Output the (X, Y) coordinate of the center of the cell containing the given text.  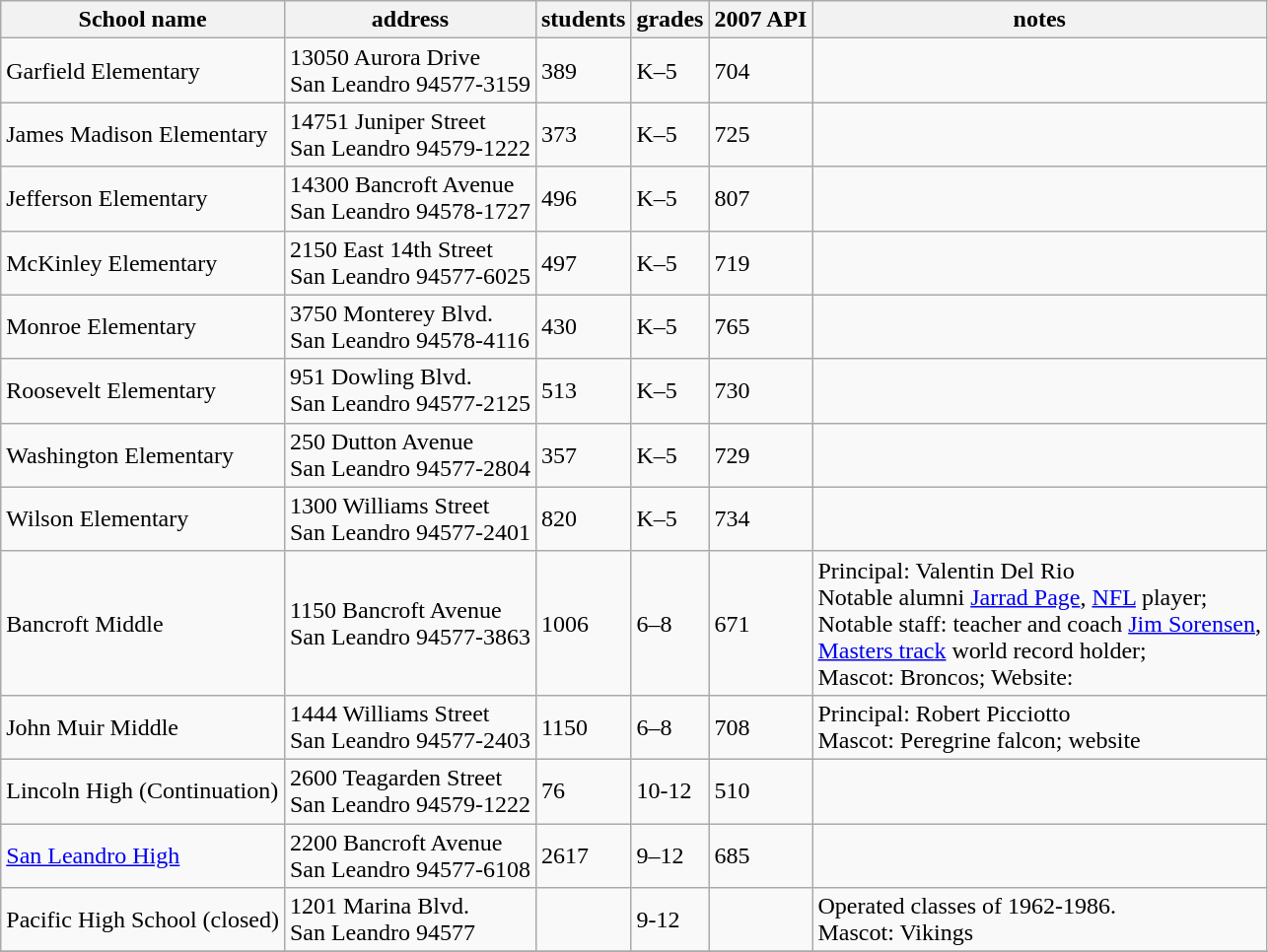
Operated classes of 1962-1986.Mascot: Vikings (1039, 920)
704 (761, 71)
373 (583, 134)
357 (583, 455)
389 (583, 71)
Pacific High School (closed) (143, 920)
725 (761, 134)
Jefferson Elementary (143, 199)
San Leandro High (143, 855)
Wilson Elementary (143, 518)
address (410, 20)
9-12 (670, 920)
9–12 (670, 855)
Garfield Elementary (143, 71)
951 Dowling Blvd. San Leandro 94577-2125 (410, 390)
734 (761, 518)
2150 East 14th Street San Leandro 94577-6025 (410, 262)
671 (761, 623)
1444 Williams Street San Leandro 94577-2403 (410, 727)
2007 API (761, 20)
Roosevelt Elementary (143, 390)
notes (1039, 20)
14751 Juniper Street San Leandro 94579-1222 (410, 134)
820 (583, 518)
708 (761, 727)
76 (583, 790)
James Madison Elementary (143, 134)
729 (761, 455)
1150 Bancroft AvenueSan Leandro 94577-3863 (410, 623)
students (583, 20)
Bancroft Middle (143, 623)
807 (761, 199)
Lincoln High (Continuation) (143, 790)
John Muir Middle (143, 727)
Principal: Robert Picciotto Mascot: Peregrine falcon; website (1039, 727)
250 Dutton Avenue San Leandro 94577-2804 (410, 455)
3750 Monterey Blvd. San Leandro 94578-4116 (410, 327)
1150 (583, 727)
grades (670, 20)
2617 (583, 855)
510 (761, 790)
Monroe Elementary (143, 327)
Washington Elementary (143, 455)
McKinley Elementary (143, 262)
430 (583, 327)
497 (583, 262)
496 (583, 199)
10-12 (670, 790)
1006 (583, 623)
513 (583, 390)
719 (761, 262)
2200 Bancroft Avenue San Leandro 94577-6108 (410, 855)
14300 Bancroft Avenue San Leandro 94578-1727 (410, 199)
685 (761, 855)
1300 Williams Street San Leandro 94577-2401 (410, 518)
730 (761, 390)
1201 Marina Blvd.San Leandro 94577 (410, 920)
School name (143, 20)
13050 Aurora Drive San Leandro 94577-3159 (410, 71)
765 (761, 327)
2600 Teagarden Street San Leandro 94579-1222 (410, 790)
